Detect which cell encompasses the target text, then output its [x, y] center coordinate. 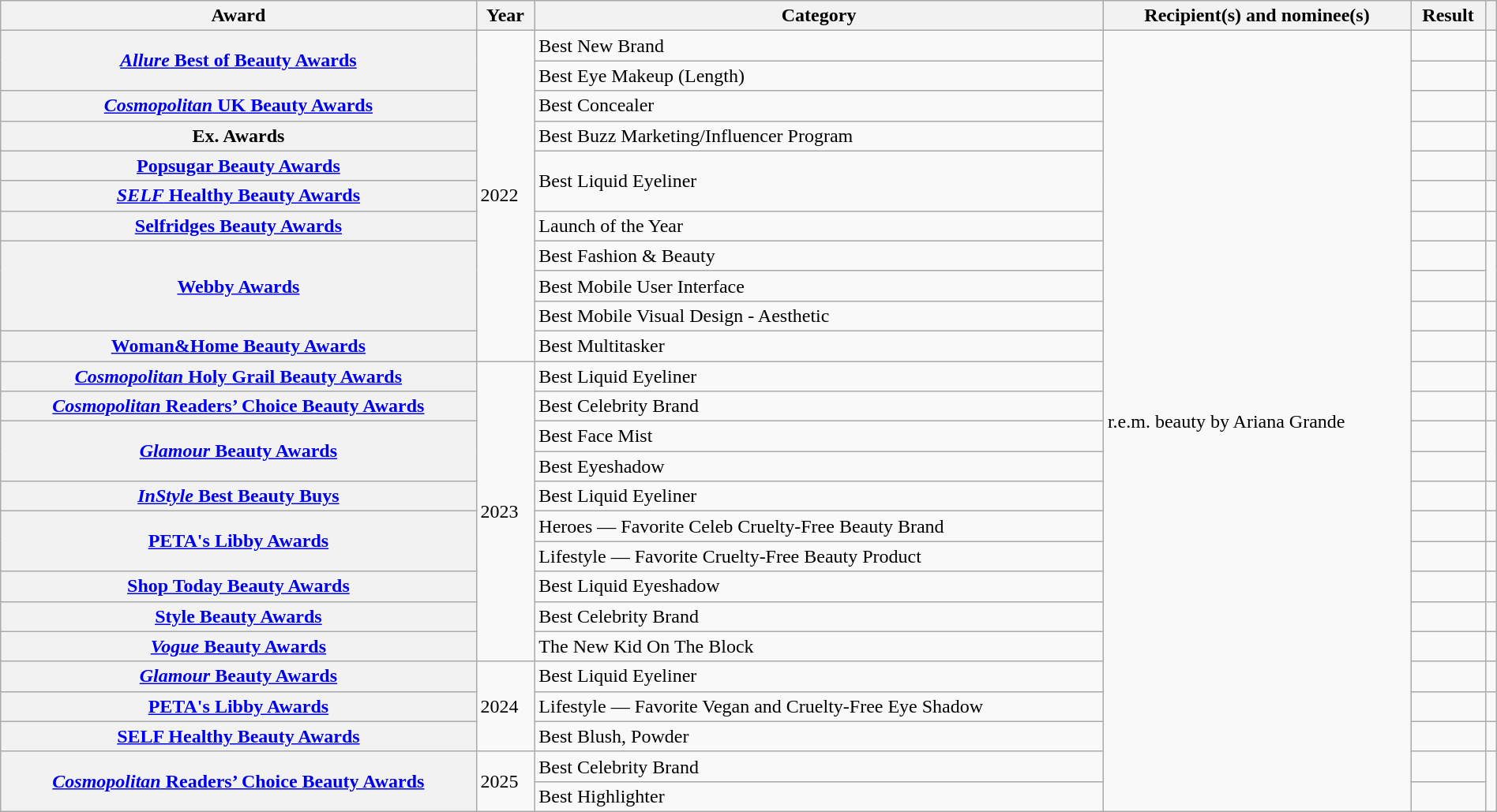
Cosmopolitan UK Beauty Awards [238, 106]
Woman&Home Beauty Awards [238, 346]
Vogue Beauty Awards [238, 646]
2025 [505, 781]
Webby Awards [238, 286]
Best Multitasker [820, 346]
Year [505, 16]
Allure Best of Beauty Awards [238, 61]
Cosmopolitan Holy Grail Beauty Awards [238, 376]
Best Concealer [820, 106]
Category [820, 16]
Popsugar Beauty Awards [238, 166]
Ex. Awards [238, 136]
Best Blush, Powder [820, 736]
The New Kid On The Block [820, 646]
Result [1448, 16]
2024 [505, 706]
2022 [505, 196]
Best Mobile User Interface [820, 286]
Heroes — Favorite Celeb Cruelty-Free Beauty Brand [820, 526]
Shop Today Beauty Awards [238, 586]
Best Eye Makeup (Length) [820, 76]
2023 [505, 511]
Best Liquid Eyeshadow [820, 586]
Recipient(s) and nominee(s) [1257, 16]
Selfridges Beauty Awards [238, 226]
Best New Brand [820, 46]
Best Eyeshadow [820, 466]
Best Highlighter [820, 796]
r.e.m. beauty by Ariana Grande [1257, 421]
Style Beauty Awards [238, 616]
Launch of the Year [820, 226]
InStyle Best Beauty Buys [238, 496]
Best Buzz Marketing/Influencer Program [820, 136]
Lifestyle — Favorite Cruelty-Free Beauty Product [820, 556]
Best Mobile Visual Design - Aesthetic [820, 316]
Best Fashion & Beauty [820, 256]
Lifestyle — Favorite Vegan and Cruelty-Free Eye Shadow [820, 706]
Best Face Mist [820, 436]
Award [238, 16]
